Extract the (X, Y) coordinate from the center of the cell holding the provided text.  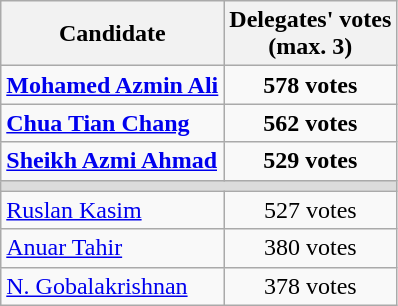
Ruslan Kasim (112, 210)
N. Gobalakrishnan (112, 286)
Anuar Tahir (112, 248)
578 votes (310, 85)
Chua Tian Chang (112, 123)
380 votes (310, 248)
Sheikh Azmi Ahmad (112, 161)
378 votes (310, 286)
Mohamed Azmin Ali (112, 85)
529 votes (310, 161)
Delegates' votes(max. 3) (310, 34)
562 votes (310, 123)
527 votes (310, 210)
Candidate (112, 34)
